From the cell containing the given text, extract its center point as (x, y) coordinate. 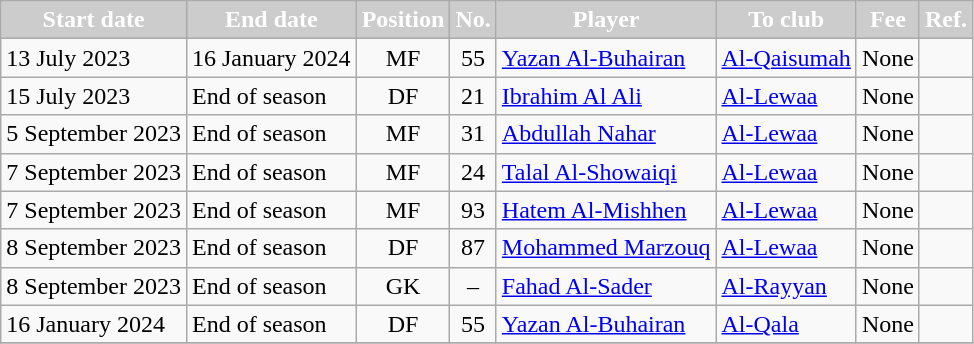
87 (473, 248)
Position (403, 20)
93 (473, 210)
Talal Al-Showaiqi (606, 172)
Abdullah Nahar (606, 134)
Al-Qala (786, 324)
To club (786, 20)
No. (473, 20)
5 September 2023 (94, 134)
31 (473, 134)
Al-Rayyan (786, 286)
End date (271, 20)
Ref. (946, 20)
21 (473, 96)
– (473, 286)
Al-Qaisumah (786, 58)
Mohammed Marzouq (606, 248)
Start date (94, 20)
GK (403, 286)
Ibrahim Al Ali (606, 96)
Fee (888, 20)
13 July 2023 (94, 58)
Player (606, 20)
15 July 2023 (94, 96)
Hatem Al-Mishhen (606, 210)
Fahad Al-Sader (606, 286)
24 (473, 172)
